Return the [X, Y] coordinate for the center point of the cell that contains the specified text.  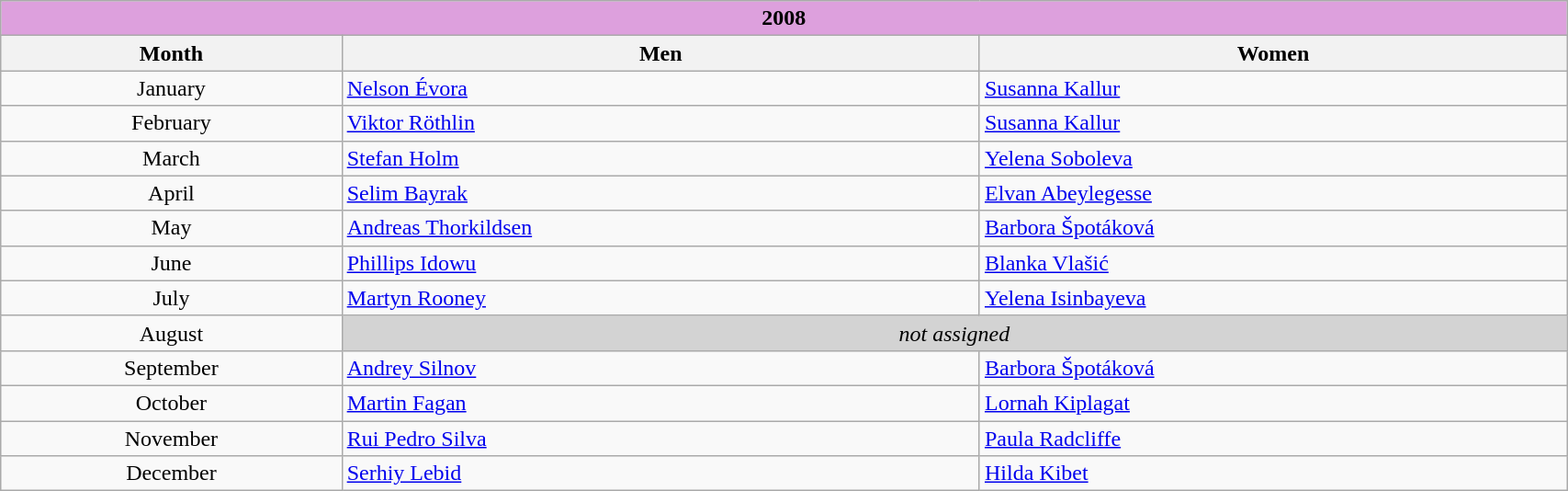
Martin Fagan [660, 403]
not assigned [954, 333]
Yelena Isinbayeva [1273, 298]
February [171, 123]
May [171, 228]
Month [171, 53]
September [171, 368]
April [171, 193]
2008 [784, 18]
October [171, 403]
Selim Bayrak [660, 193]
Nelson Évora [660, 88]
January [171, 88]
July [171, 298]
Viktor Röthlin [660, 123]
Yelena Soboleva [1273, 158]
Rui Pedro Silva [660, 439]
December [171, 474]
Lornah Kiplagat [1273, 403]
Serhiy Lebid [660, 474]
Paula Radcliffe [1273, 439]
Andrey Silnov [660, 368]
Andreas Thorkildsen [660, 228]
Martyn Rooney [660, 298]
March [171, 158]
Phillips Idowu [660, 263]
Hilda Kibet [1273, 474]
June [171, 263]
Women [1273, 53]
November [171, 439]
August [171, 333]
Stefan Holm [660, 158]
Elvan Abeylegesse [1273, 193]
Men [660, 53]
Blanka Vlašić [1273, 263]
